Search for the cell housing the specified text and yield its [X, Y] center coordinate. 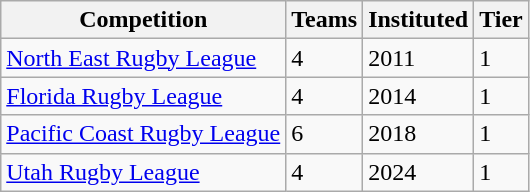
Teams [324, 20]
Florida Rugby League [144, 96]
2018 [418, 134]
Competition [144, 20]
2014 [418, 96]
North East Rugby League [144, 58]
2024 [418, 172]
Instituted [418, 20]
Pacific Coast Rugby League [144, 134]
Utah Rugby League [144, 172]
2011 [418, 58]
Tier [502, 20]
6 [324, 134]
